Provide the [X, Y] coordinate of the cell's center where the given text is located.  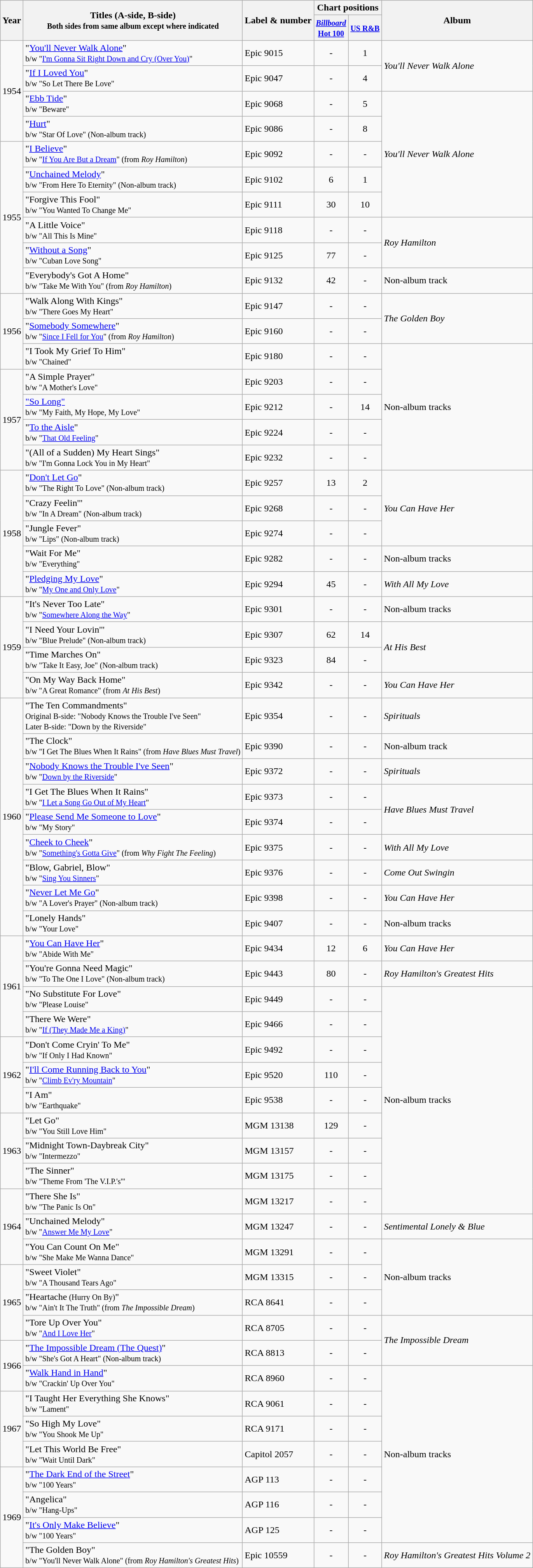
"Don't Let Go"b/w "The Right To Love" (Non-album track) [133, 483]
Epic 9268 [278, 508]
"Crazy Feelin'"b/w "In A Dream" (Non-album track) [133, 508]
Epic 9443 [278, 974]
Epic 9434 [278, 948]
"Wait For Me"b/w "Everything" [133, 559]
"So High My Love"b/w "You Shook Me Up" [133, 1428]
"The Clock"b/w "I Get The Blues When It Rains" (from Have Blues Must Travel) [133, 746]
"You're Gonna Need Magic"b/w "To The One I Love" (Non-album track) [133, 974]
"I Am"b/w "Earthquake" [133, 1100]
Roy Hamilton's Greatest Hits Volume 2 [457, 1555]
2 [365, 483]
"I Believe"b/w "If You Are But a Dream" (from Roy Hamilton) [133, 154]
RCA 8960 [278, 1378]
"Hurt"b/w "Star Of Love" (Non-album track) [133, 129]
77 [331, 255]
The Impossible Dream [457, 1340]
Sentimental Lonely & Blue [457, 1226]
Album [457, 20]
Epic 9132 [278, 281]
"There We Were"b/w "If (They Made Me a King)" [133, 1024]
1955 [12, 217]
1961 [12, 986]
42 [331, 281]
"Nobody Knows the Trouble I've Seen"b/w "Down by the Riverside" [133, 772]
"Unchained Melody"b/w "Answer Me My Love" [133, 1226]
"Unchained Melody"b/w "From Here To Eternity" (Non-album track) [133, 180]
"You Can Have Her"b/w "Abide With Me" [133, 948]
The Golden Boy [457, 318]
"Without a Song"b/w "Cuban Love Song" [133, 255]
MGM 13315 [278, 1277]
"It's Never Too Late"b/w "Somewhere Along the Way" [133, 609]
1958 [12, 533]
"Jungle Fever"b/w "Lips" (Non-album track) [133, 533]
"Pledging My Love"b/w "My One and Only Love" [133, 584]
1956 [12, 331]
"Ebb Tide"b/w "Beware" [133, 103]
1963 [12, 1151]
Roy Hamilton's Greatest Hits [457, 974]
5 [365, 103]
Epic 9232 [278, 458]
8 [365, 129]
"To the Aisle"b/w "That Old Feeling" [133, 432]
"The Sinner"b/w "Theme From 'The V.I.P.'s'" [133, 1176]
AGP 113 [278, 1479]
62 [331, 634]
Epic 9111 [278, 204]
Titles (A-side, B-side)Both sides from same album except where indicated [133, 20]
Epic 9047 [278, 78]
Epic 10559 [278, 1555]
AGP 125 [278, 1530]
"I Taught Her Everything She Knows"b/w "Lament" [133, 1404]
Epic 9282 [278, 559]
Epic 9398 [278, 898]
1957 [12, 420]
110 [331, 1075]
"The Ten Commandments"Original B-side: "Nobody Knows the Trouble I've Seen"Later B-side: "Down by the Riverside" [133, 716]
Epic 9301 [278, 609]
"Everybody's Got A Home"b/w "Take Me With You" (from Roy Hamilton) [133, 281]
1969 [12, 1517]
Epic 9323 [278, 660]
"So Long"b/w "My Faith, My Hope, My Love" [133, 407]
1964 [12, 1226]
MGM 13217 [278, 1202]
Epic 9212 [278, 407]
1960 [12, 817]
"The Golden Boy"b/w "You'll Never Walk Alone" (from Roy Hamilton's Greatest Hits) [133, 1555]
45 [331, 584]
"I Took My Grief To Him"b/w "Chained" [133, 357]
Chart positions [348, 8]
Epic 9274 [278, 533]
1967 [12, 1428]
MGM 13175 [278, 1176]
US R&B [365, 28]
"Please Send Me Someone to Love"b/w "My Story" [133, 822]
RCA 9171 [278, 1428]
1959 [12, 647]
"You'll Never Walk Alone"b/w "I'm Gonna Sit Right Down and Cry (Over You)" [133, 53]
Epic 9257 [278, 483]
MGM 13291 [278, 1252]
"Midnight Town-Daybreak City"b/w "Intermezzo" [133, 1151]
1954 [12, 91]
Epic 9374 [278, 822]
"Tore Up Over You"b/w "And I Love Her" [133, 1327]
"No Substitute For Love"b/w "Please Louise" [133, 999]
"(All of a Sudden) My Heart Sings"b/w "I'm Gonna Lock You in My Heart" [133, 458]
Epic 9538 [278, 1100]
Come Out Swingin [457, 873]
"The Impossible Dream (The Quest)"b/w "She's Got A Heart" (Non-album track) [133, 1353]
RCA 8641 [278, 1303]
RCA 9061 [278, 1404]
Label & number [278, 20]
"A Simple Prayer"b/w "A Mother's Love" [133, 382]
"Cheek to Cheek"b/w "Something's Gotta Give" (from Why Fight The Feeling) [133, 847]
RCA 8813 [278, 1353]
Epic 9466 [278, 1024]
MGM 13138 [278, 1125]
Epic 9390 [278, 746]
"It's Only Make Believe"b/w "100 Years" [133, 1530]
MGM 13157 [278, 1151]
Epic 9376 [278, 873]
"On My Way Back Home"b/w "A Great Romance" (from At His Best) [133, 685]
Epic 9520 [278, 1075]
"Walk Along With Kings"b/w "There Goes My Heart" [133, 305]
"Lonely Hands"b/w "Your Love" [133, 923]
"Don't Come Cryin' To Me"b/w "If Only I Had Known" [133, 1049]
30 [331, 204]
"Let This World Be Free"b/w "Wait Until Dark" [133, 1454]
Epic 9147 [278, 305]
12 [331, 948]
"A Little Voice"b/w "All This Is Mine" [133, 230]
"If I Loved You"b/w "So Let There Be Love" [133, 78]
At His Best [457, 647]
Epic 9092 [278, 154]
1962 [12, 1075]
Epic 9068 [278, 103]
80 [331, 974]
Epic 9492 [278, 1049]
129 [331, 1125]
Epic 9449 [278, 999]
Epic 9407 [278, 923]
Have Blues Must Travel [457, 809]
"Sweet Violet"b/w "A Thousand Tears Ago" [133, 1277]
Epic 9118 [278, 230]
Epic 9373 [278, 797]
Epic 9015 [278, 53]
"The Dark End of the Street"b/w "100 Years" [133, 1479]
84 [331, 660]
"I'll Come Running Back to You"b/w "Climb Ev'ry Mountain" [133, 1075]
"Blow, Gabriel, Blow"b/w "Sing You Sinners" [133, 873]
Epic 9294 [278, 584]
1965 [12, 1303]
MGM 13247 [278, 1226]
Epic 9307 [278, 634]
Capitol 2057 [278, 1454]
AGP 116 [278, 1505]
Roy Hamilton [457, 242]
"I Need Your Lovin'"b/w "Blue Prelude" (Non-album track) [133, 634]
"Forgive This Fool"b/w "You Wanted To Change Me" [133, 204]
"Let Go"b/w "You Still Love Him" [133, 1125]
Epic 9372 [278, 772]
13 [331, 483]
"Time Marches On"b/w "Take It Easy, Joe" (Non-album track) [133, 660]
"Heartache (Hurry On By)"b/w "Ain't It The Truth" (from The Impossible Dream) [133, 1303]
Epic 9224 [278, 432]
"You Can Count On Me"b/w "She Make Me Wanna Dance" [133, 1252]
"Somebody Somewhere"b/w "Since I Fell for You" (from Roy Hamilton) [133, 331]
Epic 9375 [278, 847]
Epic 9125 [278, 255]
Year [12, 20]
"There She Is"b/w "The Panic Is On" [133, 1202]
10 [365, 204]
"Angelica"b/w "Hang-Ups" [133, 1505]
"Never Let Me Go"b/w "A Lover's Prayer" (Non-album track) [133, 898]
1966 [12, 1366]
Epic 9203 [278, 382]
"Walk Hand in Hand"b/w "Crackin' Up Over You" [133, 1378]
Epic 9102 [278, 180]
BillboardHot 100 [331, 28]
Epic 9180 [278, 357]
"I Get The Blues When It Rains"b/w "I Let a Song Go Out of My Heart" [133, 797]
RCA 8705 [278, 1327]
4 [365, 78]
Epic 9160 [278, 331]
Epic 9354 [278, 716]
Epic 9086 [278, 129]
Epic 9342 [278, 685]
